Capture the cell that displays the provided text and extract its [X, Y] central coordinate. 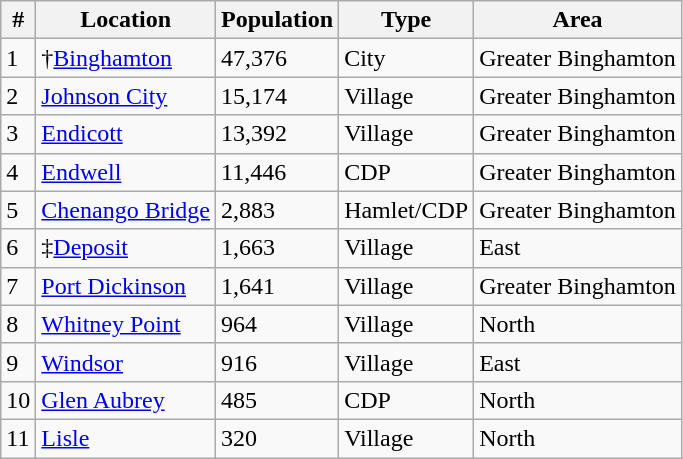
1,663 [278, 248]
Hamlet/CDP [406, 210]
Whitney Point [126, 324]
10 [18, 400]
47,376 [278, 58]
City [406, 58]
13,392 [278, 134]
9 [18, 362]
Location [126, 20]
8 [18, 324]
Chenango Bridge [126, 210]
916 [278, 362]
Windsor [126, 362]
1 [18, 58]
320 [278, 438]
1,641 [278, 286]
964 [278, 324]
Area [578, 20]
Type [406, 20]
4 [18, 172]
11,446 [278, 172]
11 [18, 438]
6 [18, 248]
†Binghamton [126, 58]
Glen Aubrey [126, 400]
485 [278, 400]
7 [18, 286]
Endicott [126, 134]
2 [18, 96]
‡Deposit [126, 248]
Lisle [126, 438]
# [18, 20]
Johnson City [126, 96]
Endwell [126, 172]
3 [18, 134]
15,174 [278, 96]
5 [18, 210]
2,883 [278, 210]
Population [278, 20]
Port Dickinson [126, 286]
